Provide the (x, y) coordinate of the cell's center where the given text is located.  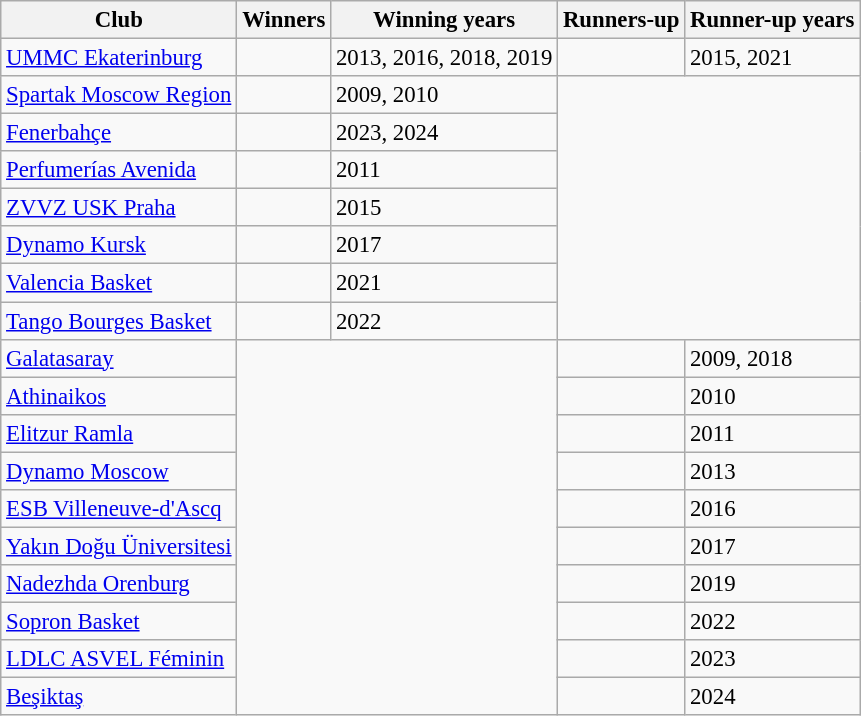
Winners (284, 20)
2019 (772, 584)
2015, 2021 (772, 58)
Nadezhda Orenburg (119, 584)
Winning years (444, 20)
2013 (772, 471)
2015 (444, 208)
2023, 2024 (444, 133)
2024 (772, 697)
Dynamo Kursk (119, 245)
Runners-up (622, 20)
2013, 2016, 2018, 2019 (444, 58)
Athinaikos (119, 396)
2016 (772, 509)
Galatasaray (119, 358)
Fenerbahçe (119, 133)
Dynamo Moscow (119, 471)
Valencia Basket (119, 283)
2010 (772, 396)
2021 (444, 283)
2009, 2018 (772, 358)
2009, 2010 (444, 95)
Beşiktaş (119, 697)
Elitzur Ramla (119, 433)
Spartak Moscow Region (119, 95)
Tango Bourges Basket (119, 321)
Runner-up years (772, 20)
Perfumerías Avenida (119, 170)
ESB Villeneuve-d'Ascq (119, 509)
2023 (772, 659)
Yakın Doğu Üniversitesi (119, 546)
UMMC Ekaterinburg (119, 58)
Sopron Basket (119, 621)
ZVVZ USK Praha (119, 208)
LDLC ASVEL Féminin (119, 659)
Club (119, 20)
